Capture the cell that displays the provided text and extract its (x, y) central coordinate. 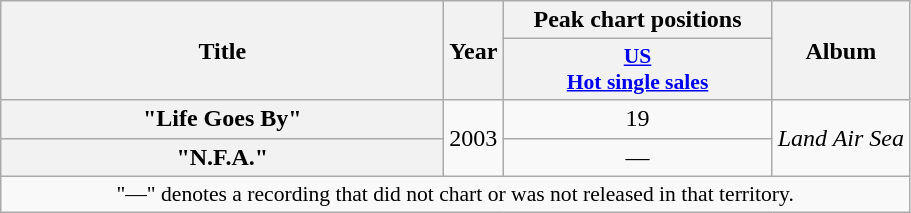
Year (474, 50)
2003 (474, 138)
"N.F.A." (222, 157)
USHot single sales (638, 70)
Album (840, 50)
"—" denotes a recording that did not chart or was not released in that territory. (456, 194)
Peak chart positions (638, 20)
Land Air Sea (840, 138)
— (638, 157)
"Life Goes By" (222, 119)
19 (638, 119)
Title (222, 50)
